Determine the (X, Y) coordinate at the center of the cell enclosing the given text.  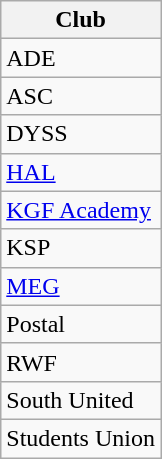
DYSS (81, 134)
Club (81, 20)
HAL (81, 172)
ADE (81, 58)
MEG (81, 286)
KGF Academy (81, 210)
RWF (81, 362)
KSP (81, 248)
Students Union (81, 438)
Postal (81, 324)
South United (81, 400)
ASC (81, 96)
